Extract the (X, Y) coordinate from the center of the cell holding the provided text.  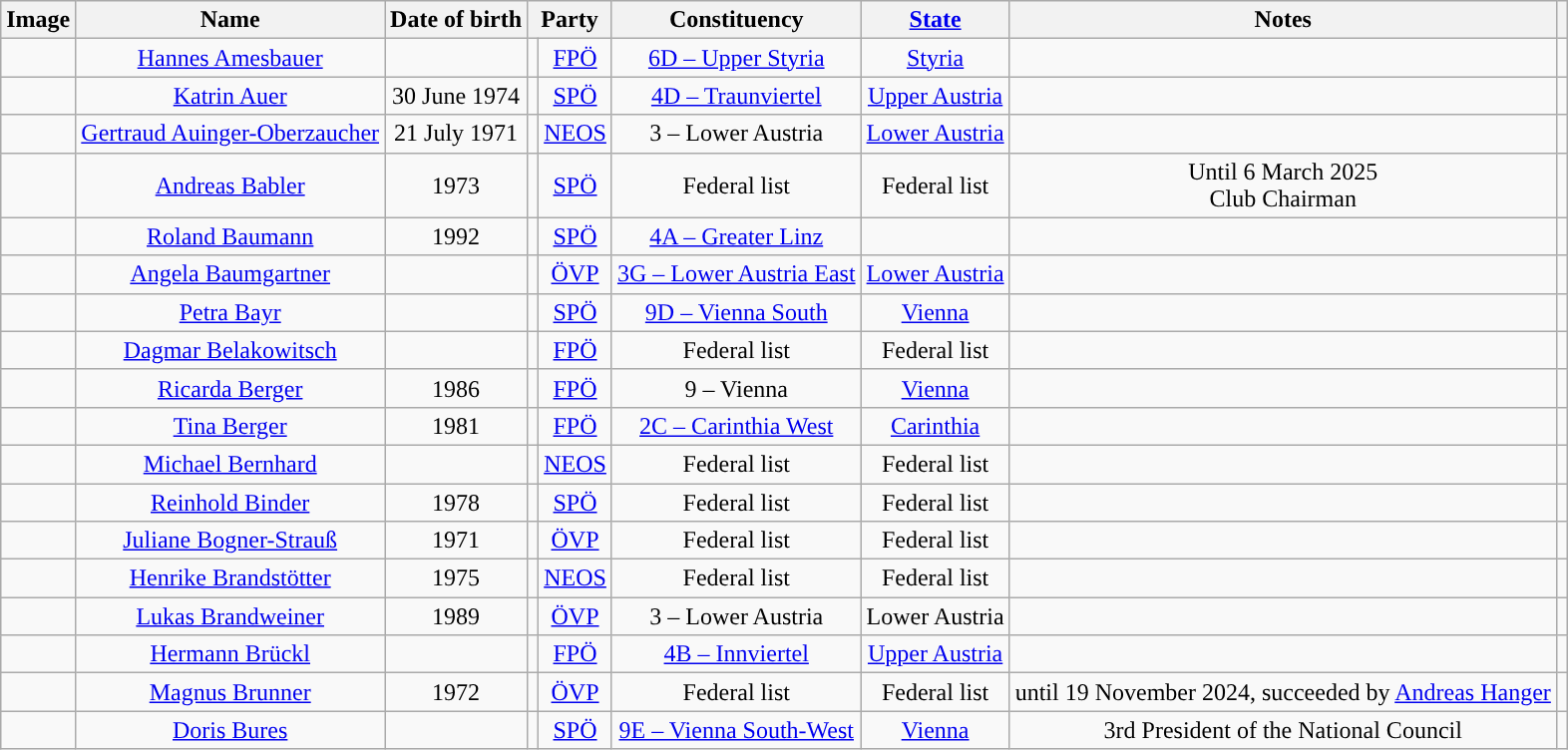
Doris Bures (230, 730)
1972 (457, 692)
6D – Upper Styria (736, 58)
Magnus Brunner (230, 692)
1978 (457, 502)
3G – Lower Austria East (736, 274)
Carinthia (936, 426)
9D – Vienna South (736, 312)
Petra Bayr (230, 312)
State (936, 20)
4D – Traunviertel (736, 96)
Tina Berger (230, 426)
Image (38, 20)
Constituency (736, 20)
4B – Innviertel (736, 654)
Reinhold Binder (230, 502)
Juliane Bogner-Strauß (230, 541)
Andreas Babler (230, 186)
1989 (457, 616)
1986 (457, 388)
Date of birth (457, 20)
30 June 1974 (457, 96)
Ricarda Berger (230, 388)
Until 6 March 2025Club Chairman (1283, 186)
Roland Baumann (230, 236)
Notes (1283, 20)
until 19 November 2024, succeeded by Andreas Hanger (1283, 692)
1971 (457, 541)
Name (230, 20)
1973 (457, 186)
Henrike Brandstötter (230, 578)
3rd President of the National Council (1283, 730)
Lukas Brandweiner (230, 616)
Styria (936, 58)
9 – Vienna (736, 388)
Katrin Auer (230, 96)
4A – Greater Linz (736, 236)
Angela Baumgartner (230, 274)
Michael Bernhard (230, 464)
1975 (457, 578)
Party (571, 20)
9E – Vienna South-West (736, 730)
2C – Carinthia West (736, 426)
Hermann Brückl (230, 654)
1981 (457, 426)
Gertraud Auinger-Oberzaucher (230, 134)
1992 (457, 236)
Dagmar Belakowitsch (230, 350)
Hannes Amesbauer (230, 58)
21 July 1971 (457, 134)
